For the text-containing cell, return its midpoint in (x, y) coordinate format. 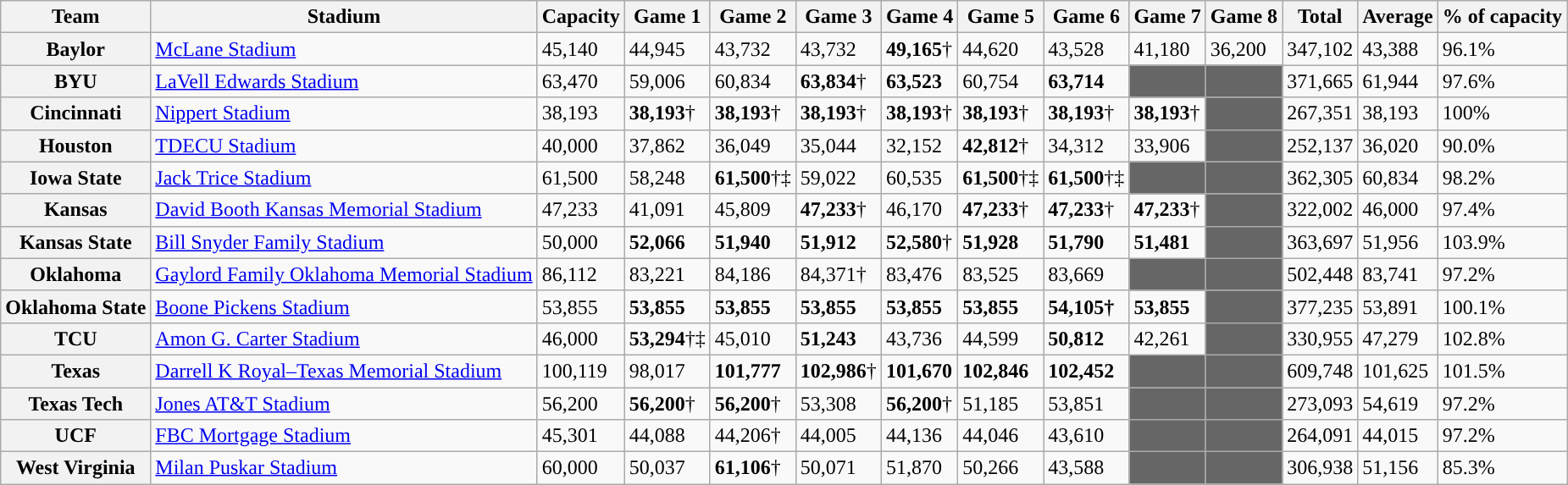
63,523 (919, 81)
50,037 (668, 468)
33,906 (1167, 146)
UCF (76, 436)
103.9% (1502, 242)
83,476 (919, 274)
LaVell Edwards Stadium (344, 81)
50,266 (1001, 468)
Game 5 (1001, 17)
50,000 (581, 242)
53,891 (1398, 306)
Game 4 (919, 17)
Nippert Stadium (344, 113)
46,170 (919, 210)
Game 2 (752, 17)
42,812† (1001, 146)
101,777 (752, 371)
43,588 (1086, 468)
Game 7 (1167, 17)
330,955 (1320, 339)
54,105† (1086, 306)
Oklahoma State (76, 306)
44,015 (1398, 436)
100% (1502, 113)
51,870 (919, 468)
51,940 (752, 242)
53,294†‡ (668, 339)
44,599 (1001, 339)
Total (1320, 17)
61,500 (581, 178)
362,305 (1320, 178)
83,221 (668, 274)
43,528 (1086, 49)
96.1% (1502, 49)
51,156 (1398, 468)
101.5% (1502, 371)
347,102 (1320, 49)
100,119 (581, 371)
44,088 (668, 436)
63,834† (839, 81)
44,136 (919, 436)
45,809 (752, 210)
FBC Mortgage Stadium (344, 436)
102,452 (1086, 371)
52,580† (919, 242)
84,186 (752, 274)
35,044 (839, 146)
53,851 (1086, 404)
TDECU Stadium (344, 146)
264,091 (1320, 436)
51,928 (1001, 242)
306,938 (1320, 468)
51,243 (839, 339)
Iowa State (76, 178)
101,670 (919, 371)
90.0% (1502, 146)
97.4% (1502, 210)
51,481 (1167, 242)
98,017 (668, 371)
59,022 (839, 178)
63,714 (1086, 81)
45,010 (752, 339)
David Booth Kansas Memorial Stadium (344, 210)
40,000 (581, 146)
Darrell K Royal–Texas Memorial Stadium (344, 371)
Boone Pickens Stadium (344, 306)
50,071 (839, 468)
Jack Trice Stadium (344, 178)
Stadium (344, 17)
102.8% (1502, 339)
63,470 (581, 81)
47,279 (1398, 339)
58,248 (668, 178)
50,812 (1086, 339)
Kansas (76, 210)
56,200 (581, 404)
Average (1398, 17)
% of capacity (1502, 17)
47,233 (581, 210)
273,093 (1320, 404)
44,005 (839, 436)
TCU (76, 339)
51,956 (1398, 242)
61,106† (752, 468)
49,165† (919, 49)
45,140 (581, 49)
60,754 (1001, 81)
41,091 (668, 210)
37,862 (668, 146)
102,846 (1001, 371)
36,200 (1244, 49)
Milan Puskar Stadium (344, 468)
267,351 (1320, 113)
98.2% (1502, 178)
West Virginia (76, 468)
McLane Stadium (344, 49)
Houston (76, 146)
Oklahoma (76, 274)
44,206† (752, 436)
36,049 (752, 146)
86,112 (581, 274)
Gaylord Family Oklahoma Memorial Stadium (344, 274)
54,619 (1398, 404)
51,790 (1086, 242)
97.6% (1502, 81)
Texas (76, 371)
252,137 (1320, 146)
322,002 (1320, 210)
41,180 (1167, 49)
Team (76, 17)
45,301 (581, 436)
363,697 (1320, 242)
502,448 (1320, 274)
Game 1 (668, 17)
83,525 (1001, 274)
44,945 (668, 49)
44,046 (1001, 436)
83,741 (1398, 274)
60,000 (581, 468)
51,912 (839, 242)
Texas Tech (76, 404)
102,986† (839, 371)
42,261 (1167, 339)
Capacity (581, 17)
52,066 (668, 242)
60,535 (919, 178)
Game 6 (1086, 17)
100.1% (1502, 306)
83,669 (1086, 274)
Bill Snyder Family Stadium (344, 242)
61,944 (1398, 81)
32,152 (919, 146)
Game 8 (1244, 17)
BYU (76, 81)
Kansas State (76, 242)
36,020 (1398, 146)
Cincinnati (76, 113)
Amon G. Carter Stadium (344, 339)
371,665 (1320, 81)
609,748 (1320, 371)
43,736 (919, 339)
Baylor (76, 49)
34,312 (1086, 146)
51,185 (1001, 404)
Game 3 (839, 17)
53,308 (839, 404)
85.3% (1502, 468)
84,371† (839, 274)
377,235 (1320, 306)
101,625 (1398, 371)
43,610 (1086, 436)
43,388 (1398, 49)
44,620 (1001, 49)
59,006 (668, 81)
Jones AT&T Stadium (344, 404)
